Provide the [x, y] coordinate of the cell's center where the given text is located.  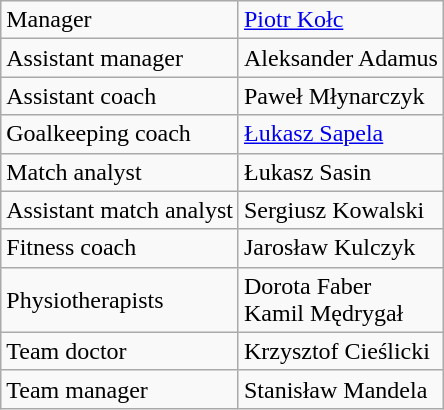
Stanisław Mandela [340, 389]
Manager [120, 20]
Łukasz Sapela [340, 134]
Paweł Młynarczyk [340, 96]
Goalkeeping coach [120, 134]
Aleksander Adamus [340, 58]
Assistant manager [120, 58]
Jarosław Kulczyk [340, 248]
Krzysztof Cieślicki [340, 351]
Piotr Kołc [340, 20]
Assistant coach [120, 96]
Fitness coach [120, 248]
Match analyst [120, 172]
Łukasz Sasin [340, 172]
Dorota Faber Kamil Mędrygał [340, 300]
Team doctor [120, 351]
Sergiusz Kowalski [340, 210]
Assistant match analyst [120, 210]
Physiotherapists [120, 300]
Team manager [120, 389]
